Identify which cell holds the provided text, then report its [X, Y] central coordinate. 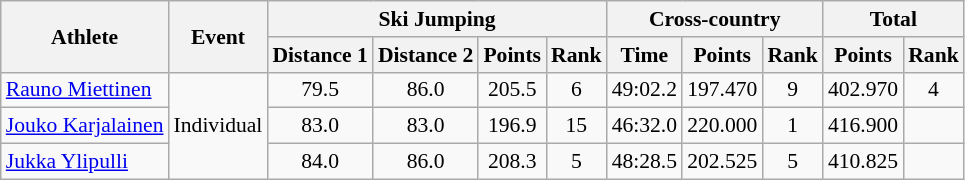
202.525 [722, 162]
Distance 1 [320, 55]
416.900 [863, 126]
Cross-country [715, 19]
402.970 [863, 90]
Rauno Miettinen [85, 90]
9 [792, 90]
79.5 [320, 90]
46:32.0 [644, 126]
Total [894, 19]
208.3 [512, 162]
49:02.2 [644, 90]
Jukka Ylipulli [85, 162]
6 [576, 90]
Athlete [85, 36]
Jouko Karjalainen [85, 126]
84.0 [320, 162]
Individual [218, 126]
410.825 [863, 162]
197.470 [722, 90]
205.5 [512, 90]
1 [792, 126]
220.000 [722, 126]
196.9 [512, 126]
Ski Jumping [436, 19]
Time [644, 55]
Distance 2 [426, 55]
4 [934, 90]
48:28.5 [644, 162]
15 [576, 126]
Event [218, 36]
